Identify which cell holds the provided text, then report its (x, y) central coordinate. 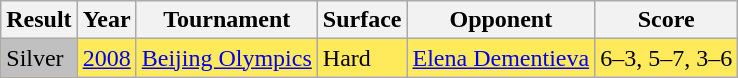
Year (106, 20)
Elena Dementieva (501, 58)
Score (666, 20)
Surface (362, 20)
Result (39, 20)
2008 (106, 58)
Beijing Olympics (226, 58)
Silver (39, 58)
Tournament (226, 20)
Opponent (501, 20)
6–3, 5–7, 3–6 (666, 58)
Hard (362, 58)
